Pinpoint the cell where the given text exists, returning its (x, y) midpoint coordinate. 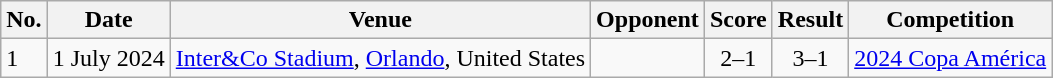
Result (810, 20)
Venue (380, 20)
3–1 (810, 58)
1 July 2024 (108, 58)
2–1 (738, 58)
No. (24, 20)
Date (108, 20)
Inter&Co Stadium, Orlando, United States (380, 58)
2024 Copa América (950, 58)
Competition (950, 20)
1 (24, 58)
Opponent (648, 20)
Score (738, 20)
